Return (X, Y) of the center of cell containing provided text 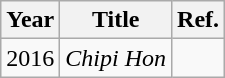
2016 (30, 58)
Title (116, 20)
Chipi Hon (116, 58)
Ref. (198, 20)
Year (30, 20)
